Detect which cell encompasses the target text, then output its (x, y) center coordinate. 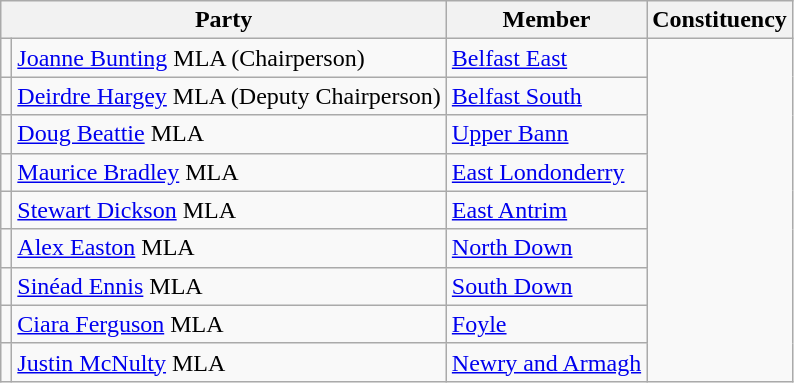
South Down (546, 286)
Stewart Dickson MLA (230, 210)
Justin McNulty MLA (230, 362)
Alex Easton MLA (230, 248)
Joanne Bunting MLA (Chairperson) (230, 58)
Upper Bann (546, 134)
Belfast East (546, 58)
Newry and Armagh (546, 362)
Maurice Bradley MLA (230, 172)
Ciara Ferguson MLA (230, 324)
East Londonderry (546, 172)
Belfast South (546, 96)
East Antrim (546, 210)
North Down (546, 248)
Doug Beattie MLA (230, 134)
Member (546, 20)
Constituency (720, 20)
Party (224, 20)
Foyle (546, 324)
Sinéad Ennis MLA (230, 286)
Deirdre Hargey MLA (Deputy Chairperson) (230, 96)
